Scan for the cell matching the given text and deliver its (x, y) coordinate at center. 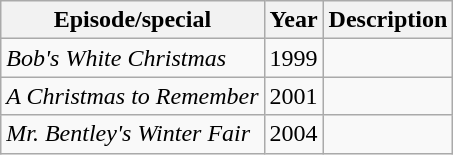
1999 (294, 58)
A Christmas to Remember (132, 96)
Episode/special (132, 20)
Year (294, 20)
2004 (294, 134)
Mr. Bentley's Winter Fair (132, 134)
Description (388, 20)
Bob's White Christmas (132, 58)
2001 (294, 96)
